Determine the (X, Y) coordinate at the center of the cell enclosing the given text.  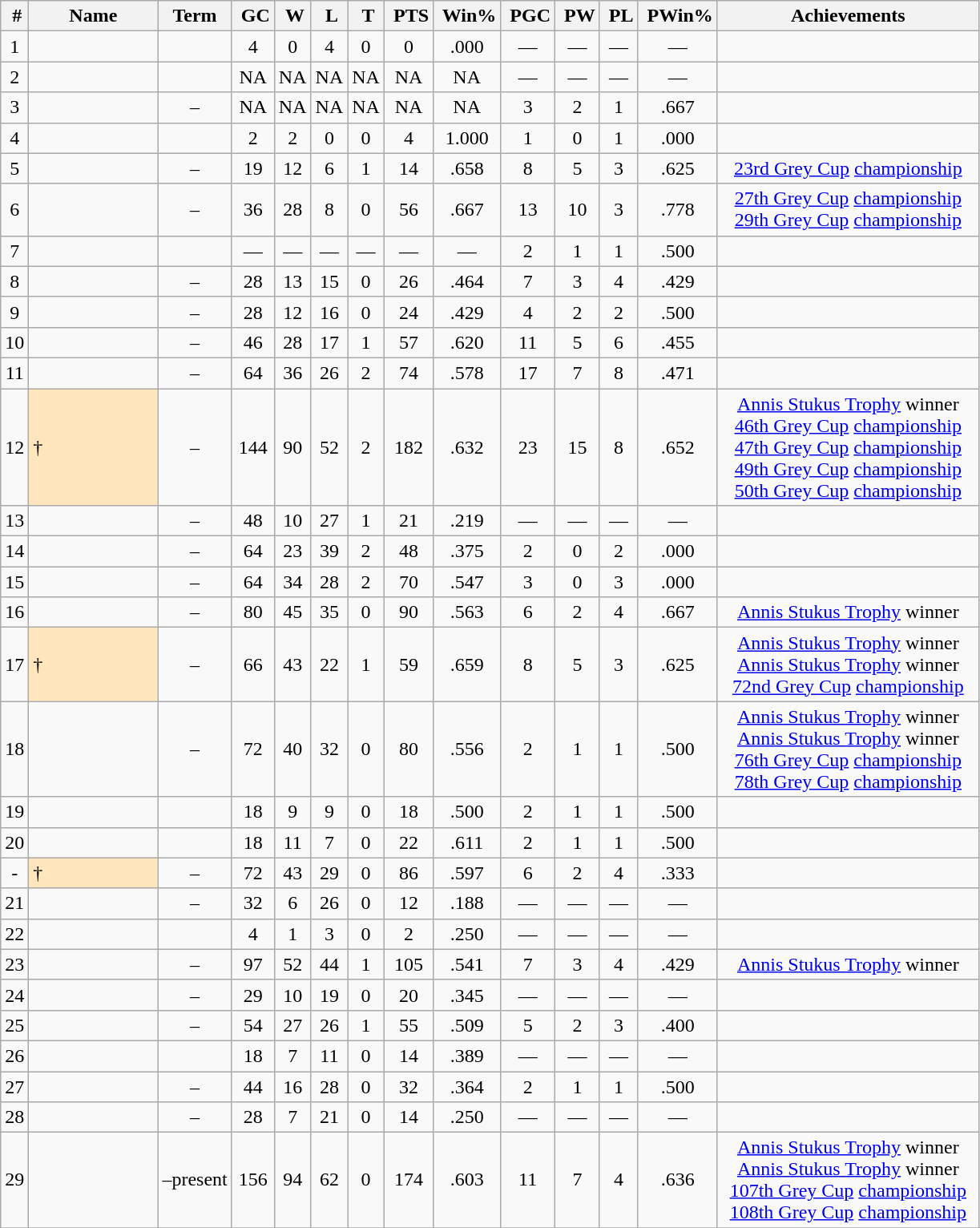
.389 (467, 1056)
94 (292, 1180)
Achievements (848, 16)
Annis Stukus Trophy winner Annis Stukus Trophy winner72nd Grey Cup championship (848, 664)
54 (253, 1025)
.345 (467, 995)
.455 (678, 342)
.603 (467, 1180)
# (14, 16)
- (14, 873)
.547 (467, 582)
.578 (467, 373)
.659 (467, 664)
39 (329, 551)
.333 (678, 873)
182 (409, 446)
Term (195, 16)
Win% (467, 16)
46 (253, 342)
PL (619, 16)
1.000 (467, 138)
.364 (467, 1086)
105 (409, 964)
45 (292, 612)
57 (409, 342)
PTS (409, 16)
25 (14, 1025)
Annis Stukus Trophy winner Annis Stukus Trophy winner76th Grey Cup championship78th Grey Cup championship (848, 749)
55 (409, 1025)
W (292, 16)
.541 (467, 964)
56 (409, 210)
.556 (467, 749)
174 (409, 1180)
T (366, 16)
–present (195, 1180)
.471 (678, 373)
.375 (467, 551)
.464 (467, 281)
.597 (467, 873)
.620 (467, 342)
Annis Stukus Trophy winner Annis Stukus Trophy winner107th Grey Cup championship108th Grey Cup championship (848, 1180)
34 (292, 582)
Annis Stukus Trophy winner46th Grey Cup championship47th Grey Cup championship49th Grey Cup championship50th Grey Cup championship (848, 446)
97 (253, 964)
.658 (467, 168)
.611 (467, 842)
Name (93, 16)
59 (409, 664)
.563 (467, 612)
.400 (678, 1025)
74 (409, 373)
.652 (678, 446)
144 (253, 446)
.219 (467, 521)
27th Grey Cup championship29th Grey Cup championship (848, 210)
PWin% (678, 16)
PW (578, 16)
L (329, 16)
.636 (678, 1180)
23rd Grey Cup championship (848, 168)
156 (253, 1180)
.778 (678, 210)
66 (253, 664)
GC (253, 16)
PGC (528, 16)
35 (329, 612)
.188 (467, 903)
.509 (467, 1025)
.632 (467, 446)
70 (409, 582)
62 (329, 1180)
40 (292, 749)
86 (409, 873)
